Identify which cell holds the provided text, then report its [X, Y] central coordinate. 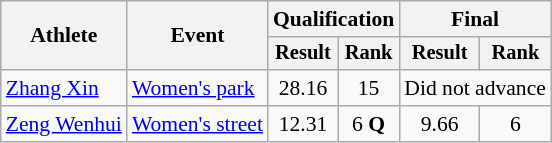
6 [516, 124]
Women's park [198, 88]
15 [368, 88]
6 Q [368, 124]
12.31 [303, 124]
Qualification [334, 19]
9.66 [440, 124]
Did not advance [475, 88]
28.16 [303, 88]
Zeng Wenhui [64, 124]
Event [198, 36]
Zhang Xin [64, 88]
Final [475, 19]
Women's street [198, 124]
Athlete [64, 36]
